Search for the cell housing the specified text and yield its [x, y] center coordinate. 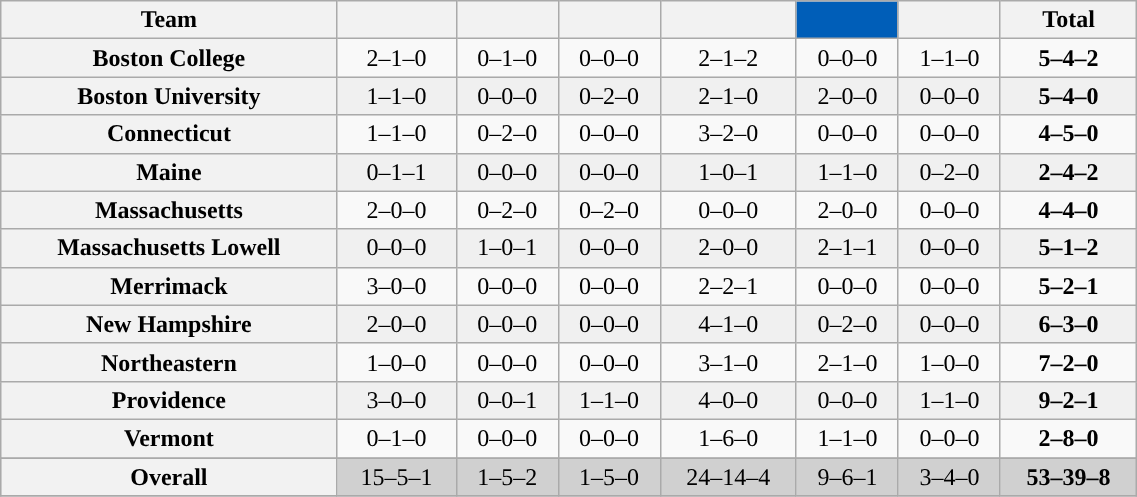
4–1–0 [728, 324]
24–14–4 [728, 477]
0–1–1 [396, 172]
New Hampshire [169, 324]
4–4–0 [1068, 210]
Maine [169, 172]
4–5–0 [1068, 134]
15–5–1 [396, 477]
9–2–1 [1068, 400]
5–4–0 [1068, 96]
3–2–0 [728, 134]
Northeastern [169, 362]
Total [1068, 20]
Team [169, 20]
1–5–0 [609, 477]
0–0–1 [507, 400]
Providence [169, 400]
5–2–1 [1068, 286]
6–3–0 [1068, 324]
2–1–2 [728, 58]
Vermont [169, 438]
9–6–1 [847, 477]
2–8–0 [1068, 438]
5–4–2 [1068, 58]
Boston College [169, 58]
Massachusetts [169, 210]
3–4–0 [949, 477]
2–1–1 [847, 248]
4–0–0 [728, 400]
7–2–0 [1068, 362]
5–1–2 [1068, 248]
Massachusetts Lowell [169, 248]
Overall [169, 477]
2–4–2 [1068, 172]
53–39–8 [1068, 477]
1–6–0 [728, 438]
2–2–1 [728, 286]
Merrimack [169, 286]
3–1–0 [728, 362]
Connecticut [169, 134]
1–5–2 [507, 477]
Boston University [169, 96]
